Identify which cell holds the provided text, then report its [X, Y] central coordinate. 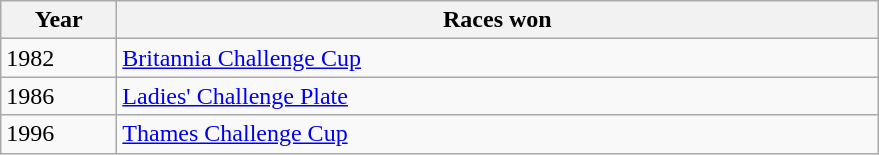
Britannia Challenge Cup [498, 58]
Year [59, 20]
1982 [59, 58]
Thames Challenge Cup [498, 134]
Ladies' Challenge Plate [498, 96]
Races won [498, 20]
1986 [59, 96]
1996 [59, 134]
